Output the [X, Y] coordinate of the center of the cell containing the given text.  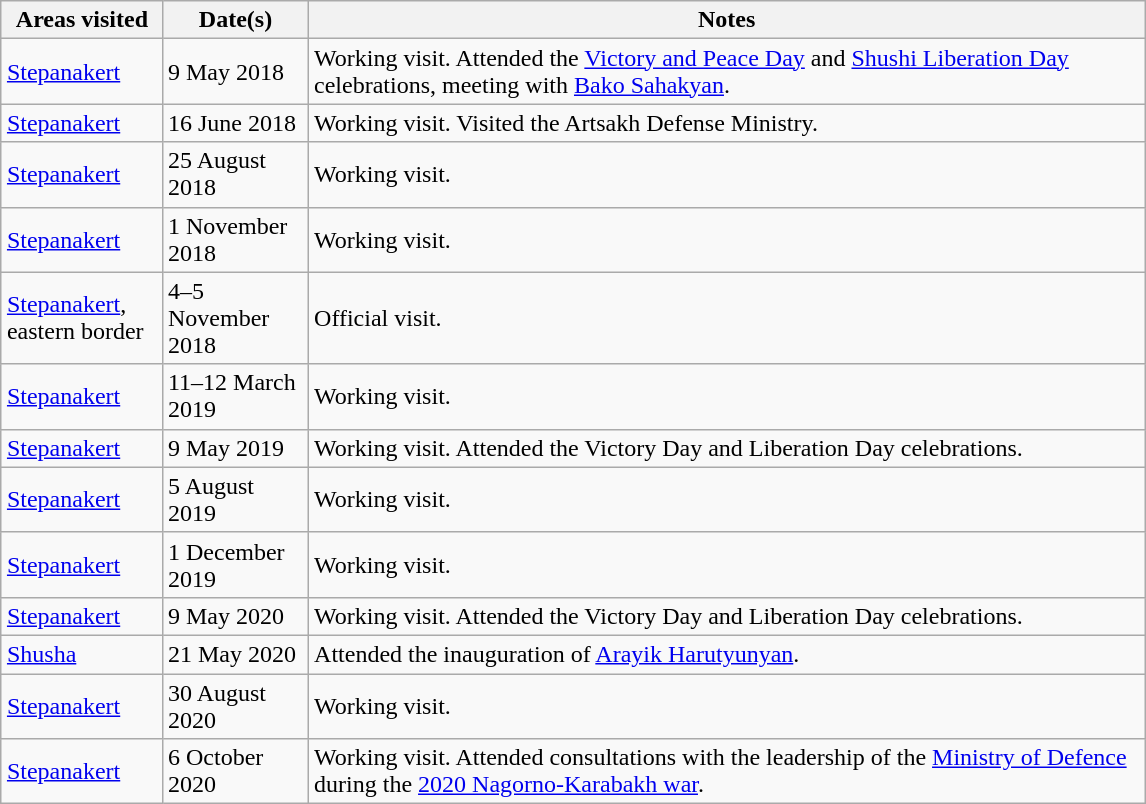
9 May 2019 [235, 448]
Official visit. [727, 318]
Working visit. Attended the Victory and Peace Day and Shushi Liberation Day celebrations, meeting with Bako Sahakyan. [727, 72]
1 December 2019 [235, 564]
Working visit. Attended consultations with the leadership of the Ministry of Defence during the 2020 Nagorno-Karabakh war. [727, 772]
Attended the inauguration of Arayik Harutyunyan. [727, 654]
4–5 November 2018 [235, 318]
Working visit. Visited the Artsakh Defense Ministry. [727, 123]
5 August 2019 [235, 500]
Date(s) [235, 20]
Areas visited [82, 20]
9 May 2018 [235, 72]
1 November 2018 [235, 240]
16 June 2018 [235, 123]
21 May 2020 [235, 654]
Shusha [82, 654]
6 October 2020 [235, 772]
Notes [727, 20]
25 August 2018 [235, 174]
30 August 2020 [235, 706]
11–12 March 2019 [235, 396]
9 May 2020 [235, 616]
Stepanakert, eastern border [82, 318]
